Find where the given text appears and provide that cell's center as [X, Y] coordinate. 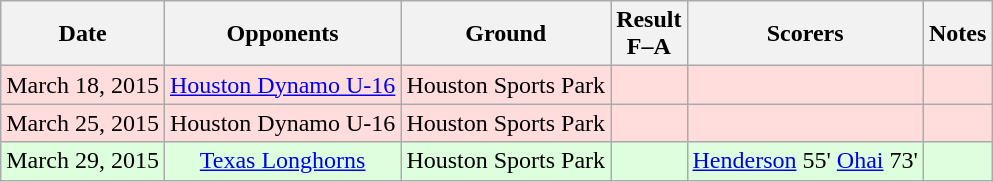
Texas Longhorns [282, 161]
Scorers [805, 34]
Ground [506, 34]
Date [83, 34]
Opponents [282, 34]
March 18, 2015 [83, 85]
Henderson 55' Ohai 73' [805, 161]
March 25, 2015 [83, 123]
ResultF–A [649, 34]
March 29, 2015 [83, 161]
Notes [957, 34]
